Output the [X, Y] coordinate of the center of the cell containing the given text.  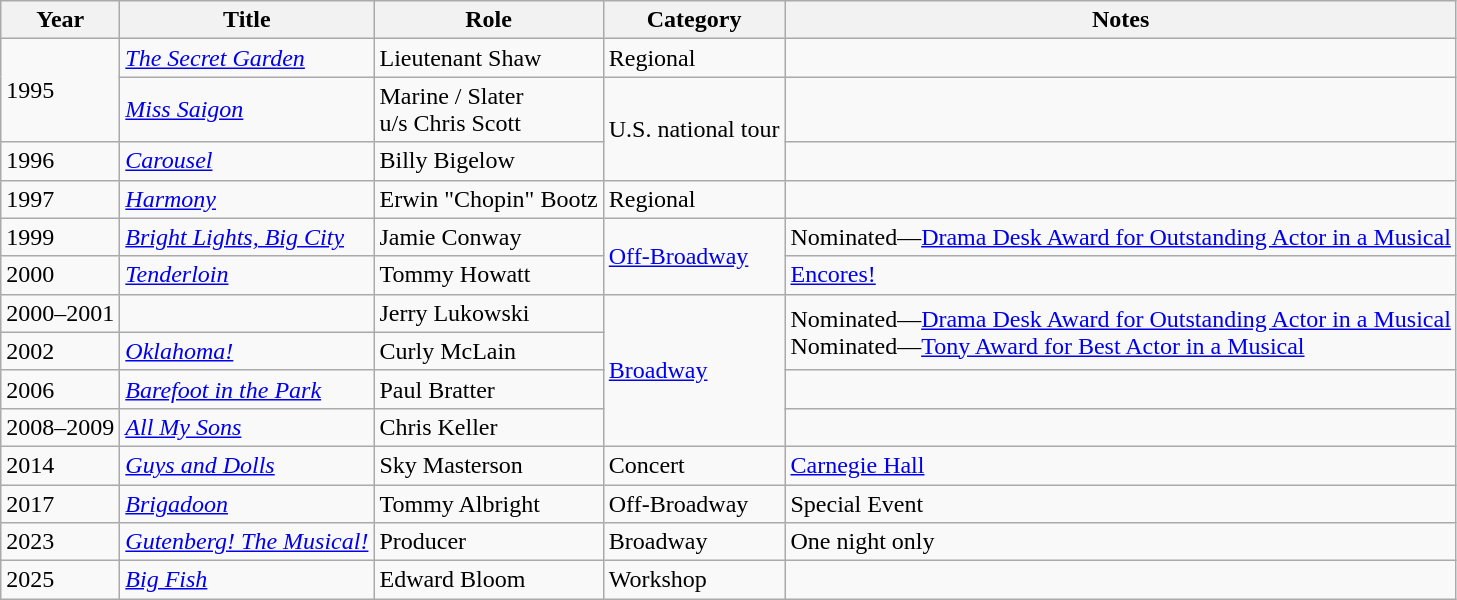
All My Sons [247, 427]
1997 [60, 199]
Brigadoon [247, 503]
U.S. national tour [694, 128]
Notes [1120, 20]
Lieutenant Shaw [488, 58]
Miss Saigon [247, 110]
Nominated—Drama Desk Award for Outstanding Actor in a MusicalNominated—Tony Award for Best Actor in a Musical [1120, 332]
Role [488, 20]
Tommy Albright [488, 503]
Billy Bigelow [488, 161]
One night only [1120, 542]
Producer [488, 542]
Category [694, 20]
Encores! [1120, 275]
Gutenberg! The Musical! [247, 542]
Jamie Conway [488, 237]
2000 [60, 275]
2014 [60, 465]
Nominated—Drama Desk Award for Outstanding Actor in a Musical [1120, 237]
Jerry Lukowski [488, 313]
Special Event [1120, 503]
Workshop [694, 580]
Oklahoma! [247, 351]
The Secret Garden [247, 58]
1999 [60, 237]
Bright Lights, Big City [247, 237]
Erwin "Chopin" Bootz [488, 199]
2023 [60, 542]
2025 [60, 580]
Concert [694, 465]
Carnegie Hall [1120, 465]
Title [247, 20]
Big Fish [247, 580]
Marine / Slateru/s Chris Scott [488, 110]
Barefoot in the Park [247, 389]
Carousel [247, 161]
2006 [60, 389]
Tommy Howatt [488, 275]
Chris Keller [488, 427]
2002 [60, 351]
Edward Bloom [488, 580]
1995 [60, 90]
1996 [60, 161]
Tenderloin [247, 275]
Harmony [247, 199]
Paul Bratter [488, 389]
Curly McLain [488, 351]
Guys and Dolls [247, 465]
2008–2009 [60, 427]
2000–2001 [60, 313]
2017 [60, 503]
Year [60, 20]
Sky Masterson [488, 465]
